Identify which cell holds the provided text, then report its (x, y) central coordinate. 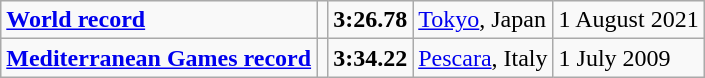
3:34.22 (370, 58)
Pescara, Italy (483, 58)
Mediterranean Games record (159, 58)
Tokyo, Japan (483, 20)
1 August 2021 (628, 20)
World record (159, 20)
3:26.78 (370, 20)
1 July 2009 (628, 58)
